Detect which cell encompasses the target text, then output its (X, Y) center coordinate. 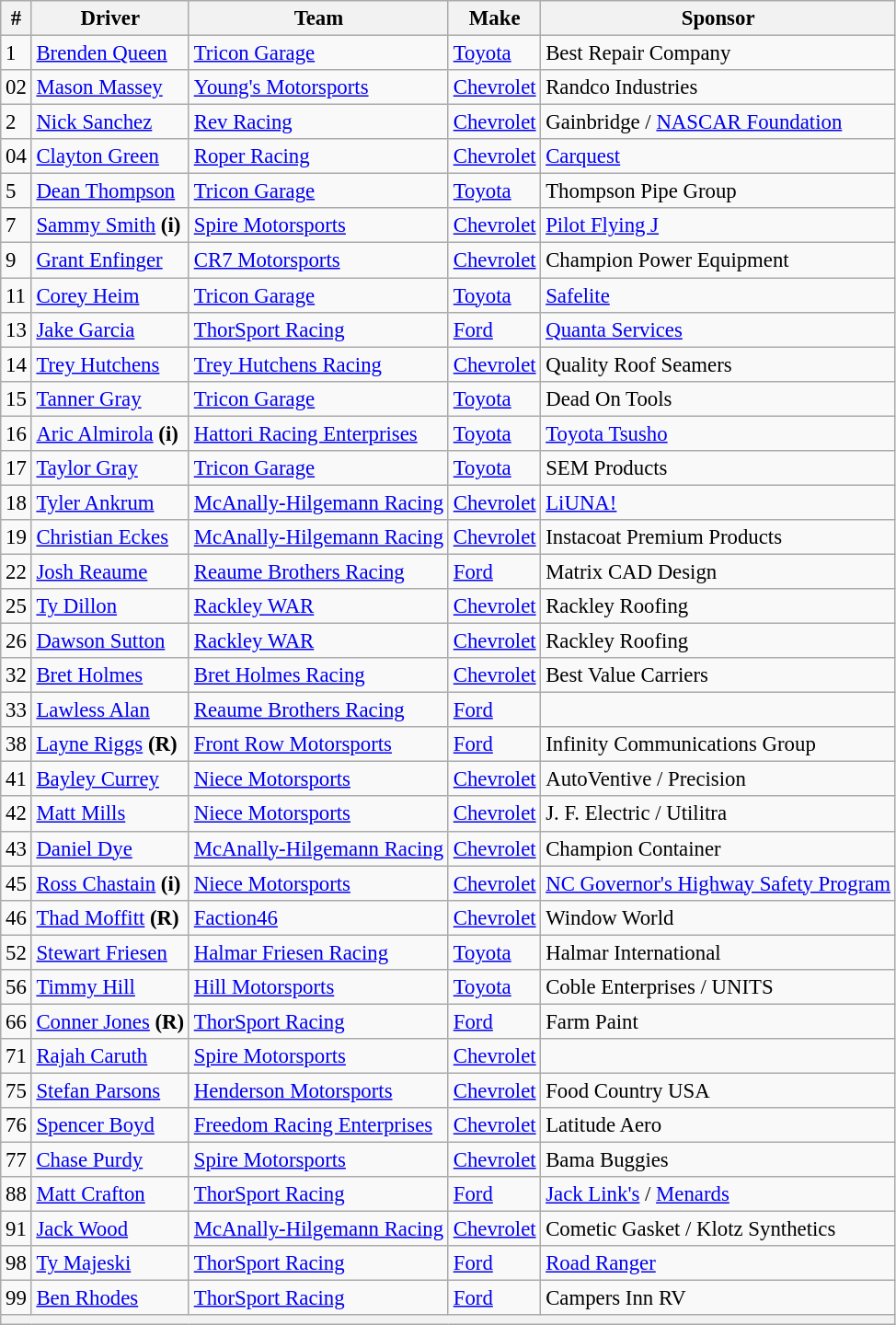
Cometic Gasket / Klotz Synthetics (718, 1229)
Mason Massey (110, 87)
AutoVentive / Precision (718, 779)
Ty Dillon (110, 606)
Matt Mills (110, 814)
Food Country USA (718, 1090)
Champion Power Equipment (718, 260)
Halmar Friesen Racing (318, 952)
Roper Racing (318, 156)
Campers Inn RV (718, 1298)
Daniel Dye (110, 848)
Driver (110, 18)
Quanta Services (718, 329)
# (17, 18)
33 (17, 710)
Make (494, 18)
Ty Majeski (110, 1263)
SEM Products (718, 468)
Layne Riggs (R) (110, 744)
02 (17, 87)
76 (17, 1125)
Josh Reaume (110, 571)
Dead On Tools (718, 398)
Nick Sanchez (110, 122)
Hattori Racing Enterprises (318, 433)
Farm Paint (718, 1021)
Front Row Motorsports (318, 744)
38 (17, 744)
Best Value Carriers (718, 675)
13 (17, 329)
42 (17, 814)
Rev Racing (318, 122)
CR7 Motorsports (318, 260)
75 (17, 1090)
Conner Jones (R) (110, 1021)
Instacoat Premium Products (718, 537)
Dawson Sutton (110, 641)
Timmy Hill (110, 987)
11 (17, 295)
26 (17, 641)
88 (17, 1194)
Pilot Flying J (718, 225)
Aric Almirola (i) (110, 433)
LiUNA! (718, 502)
52 (17, 952)
5 (17, 191)
Corey Heim (110, 295)
Faction46 (318, 917)
Carquest (718, 156)
Gainbridge / NASCAR Foundation (718, 122)
Trey Hutchens Racing (318, 364)
1 (17, 53)
Young's Motorsports (318, 87)
43 (17, 848)
Clayton Green (110, 156)
14 (17, 364)
71 (17, 1056)
Henderson Motorsports (318, 1090)
56 (17, 987)
Christian Eckes (110, 537)
Lawless Alan (110, 710)
Best Repair Company (718, 53)
Team (318, 18)
Chase Purdy (110, 1160)
46 (17, 917)
15 (17, 398)
Spencer Boyd (110, 1125)
25 (17, 606)
Bayley Currey (110, 779)
J. F. Electric / Utilitra (718, 814)
Grant Enfinger (110, 260)
7 (17, 225)
Bret Holmes Racing (318, 675)
Tanner Gray (110, 398)
Quality Roof Seamers (718, 364)
32 (17, 675)
Thompson Pipe Group (718, 191)
Infinity Communications Group (718, 744)
Brenden Queen (110, 53)
Coble Enterprises / UNITS (718, 987)
Stewart Friesen (110, 952)
18 (17, 502)
22 (17, 571)
Jake Garcia (110, 329)
77 (17, 1160)
Champion Container (718, 848)
Toyota Tsusho (718, 433)
Ben Rhodes (110, 1298)
Trey Hutchens (110, 364)
Jack Wood (110, 1229)
Matrix CAD Design (718, 571)
Jack Link's / Menards (718, 1194)
Latitude Aero (718, 1125)
Tyler Ankrum (110, 502)
Hill Motorsports (318, 987)
66 (17, 1021)
Thad Moffitt (R) (110, 917)
Ross Chastain (i) (110, 883)
9 (17, 260)
Freedom Racing Enterprises (318, 1125)
91 (17, 1229)
Stefan Parsons (110, 1090)
45 (17, 883)
17 (17, 468)
Bret Holmes (110, 675)
Road Ranger (718, 1263)
Randco Industries (718, 87)
2 (17, 122)
Matt Crafton (110, 1194)
Rajah Caruth (110, 1056)
Window World (718, 917)
04 (17, 156)
19 (17, 537)
16 (17, 433)
99 (17, 1298)
98 (17, 1263)
Safelite (718, 295)
NC Governor's Highway Safety Program (718, 883)
Sponsor (718, 18)
Bama Buggies (718, 1160)
Dean Thompson (110, 191)
Sammy Smith (i) (110, 225)
Halmar International (718, 952)
41 (17, 779)
Taylor Gray (110, 468)
